Detect which cell encompasses the target text, then output its (x, y) center coordinate. 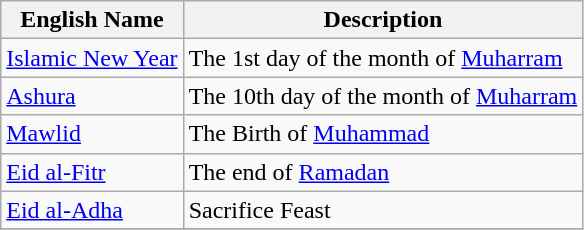
The Birth of Muhammad (383, 134)
The end of Ramadan (383, 172)
Eid al-Adha (92, 210)
Sacrifice Feast (383, 210)
Description (383, 20)
Ashura (92, 96)
The 1st day of the month of Muharram (383, 58)
The 10th day of the month of Muharram (383, 96)
Mawlid (92, 134)
Eid al-Fitr (92, 172)
Islamic New Year (92, 58)
English Name (92, 20)
